Find where the given text appears and provide that cell's center as [x, y] coordinate. 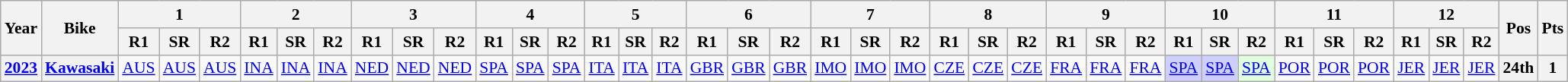
Kawasaki [79, 68]
4 [530, 14]
5 [635, 14]
2023 [21, 68]
Year [21, 27]
24th [1519, 68]
11 [1334, 14]
8 [987, 14]
12 [1446, 14]
10 [1221, 14]
6 [749, 14]
3 [413, 14]
Bike [79, 27]
2 [296, 14]
Pts [1553, 27]
Pos [1519, 27]
7 [870, 14]
9 [1106, 14]
